Identify which cell holds the provided text, then report its (X, Y) central coordinate. 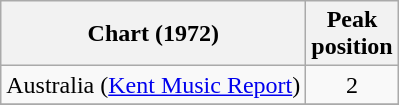
Peakposition (352, 34)
2 (352, 85)
Chart (1972) (154, 34)
Australia (Kent Music Report) (154, 85)
